For the text-containing cell, return its midpoint in (X, Y) coordinate format. 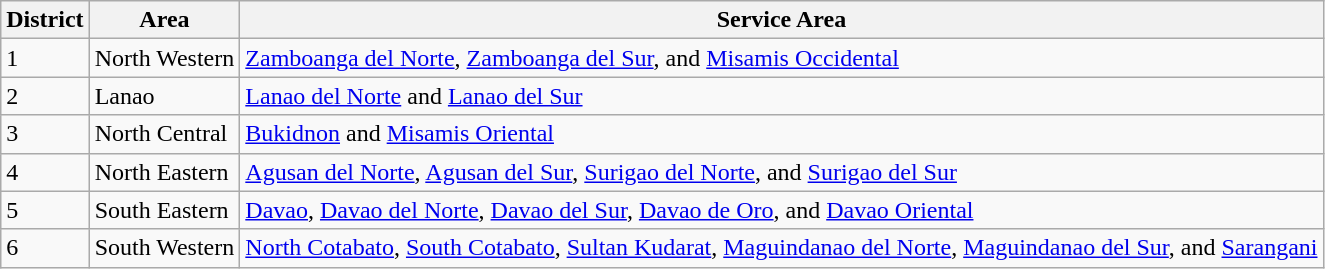
1 (45, 58)
3 (45, 134)
South Eastern (164, 210)
Bukidnon and Misamis Oriental (782, 134)
6 (45, 248)
Area (164, 20)
District (45, 20)
Agusan del Norte, Agusan del Sur, Surigao del Norte, and Surigao del Sur (782, 172)
Lanao del Norte and Lanao del Sur (782, 96)
2 (45, 96)
South Western (164, 248)
Service Area (782, 20)
North Eastern (164, 172)
5 (45, 210)
Davao, Davao del Norte, Davao del Sur, Davao de Oro, and Davao Oriental (782, 210)
North Western (164, 58)
4 (45, 172)
North Cotabato, South Cotabato, Sultan Kudarat, Maguindanao del Norte, Maguindanao del Sur, and Sarangani (782, 248)
Zamboanga del Norte, Zamboanga del Sur, and Misamis Occidental (782, 58)
Lanao (164, 96)
North Central (164, 134)
